Pinpoint the cell where the given text exists, returning its [X, Y] midpoint coordinate. 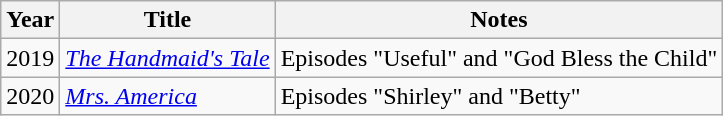
Year [30, 20]
Mrs. America [168, 96]
The Handmaid's Tale [168, 58]
Title [168, 20]
2019 [30, 58]
2020 [30, 96]
Episodes "Useful" and "God Bless the Child" [499, 58]
Episodes "Shirley" and "Betty" [499, 96]
Notes [499, 20]
